From the cell containing the given text, extract its center point as (X, Y) coordinate. 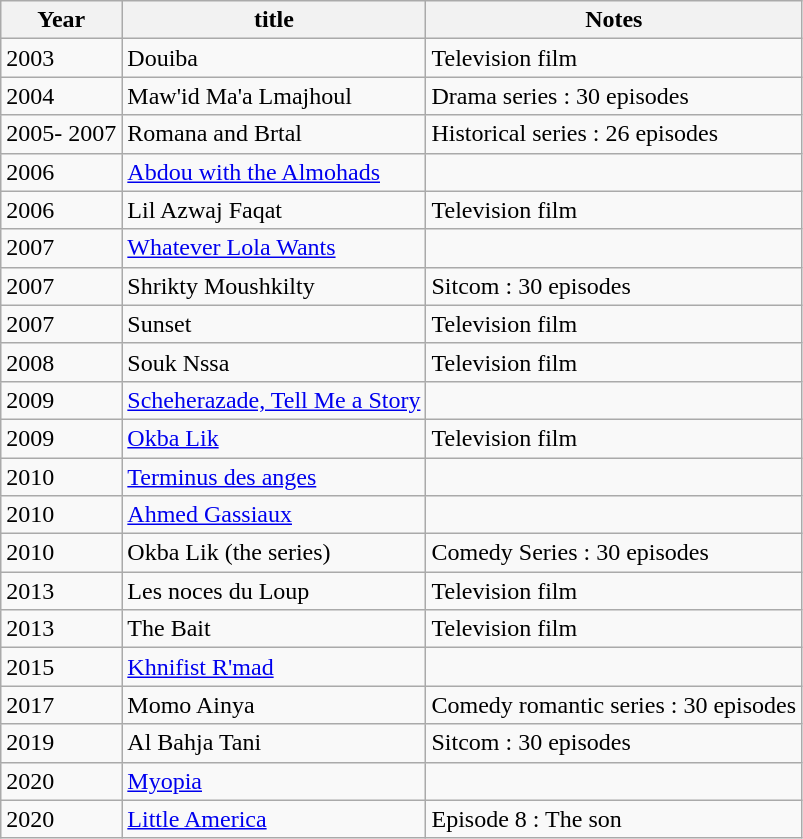
Whatever Lola Wants (274, 248)
2017 (62, 705)
2005- 2007 (62, 134)
Episode 8 : The son (614, 819)
Notes (614, 20)
Okba Lik (274, 438)
2015 (62, 667)
2003 (62, 58)
Lil Azwaj Faqat (274, 210)
Myopia (274, 781)
Little America (274, 819)
Douiba (274, 58)
title (274, 20)
Khnifist R'mad (274, 667)
2019 (62, 743)
The Bait (274, 629)
Terminus des anges (274, 477)
Souk Nssa (274, 362)
Abdou with the Almohads (274, 172)
Les noces du Loup (274, 591)
Shrikty Moushkilty (274, 286)
Momo Ainya (274, 705)
Comedy romantic series : 30 episodes (614, 705)
2008 (62, 362)
2004 (62, 96)
Year (62, 20)
Drama series : 30 episodes (614, 96)
Scheherazade, Tell Me a Story (274, 400)
Maw'id Ma'a Lmajhoul (274, 96)
Al Bahja Tani (274, 743)
Ahmed Gassiaux (274, 515)
Romana and Brtal (274, 134)
Historical series : 26 episodes (614, 134)
Comedy Series : 30 episodes (614, 553)
Okba Lik (the series) (274, 553)
Sunset (274, 324)
